Capture the cell that displays the provided text and extract its [x, y] central coordinate. 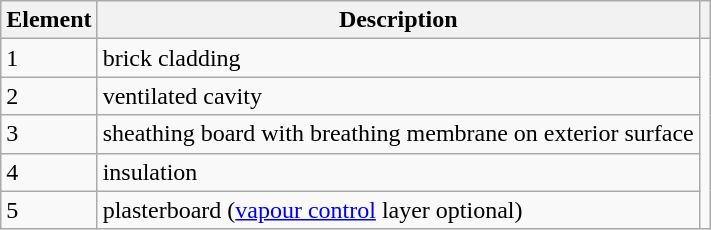
brick cladding [398, 58]
sheathing board with breathing membrane on exterior surface [398, 134]
4 [49, 172]
1 [49, 58]
ventilated cavity [398, 96]
2 [49, 96]
3 [49, 134]
insulation [398, 172]
5 [49, 210]
Description [398, 20]
plasterboard (vapour control layer optional) [398, 210]
Element [49, 20]
